Search for the cell housing the specified text and yield its (X, Y) center coordinate. 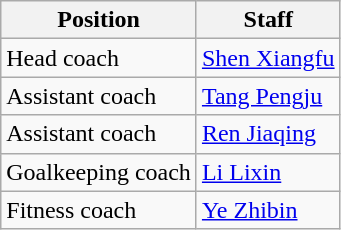
Fitness coach (99, 210)
Staff (268, 20)
Position (99, 20)
Tang Pengju (268, 96)
Head coach (99, 58)
Li Lixin (268, 172)
Goalkeeping coach (99, 172)
Shen Xiangfu (268, 58)
Ye Zhibin (268, 210)
Ren Jiaqing (268, 134)
